Capture the cell that displays the provided text and extract its (x, y) central coordinate. 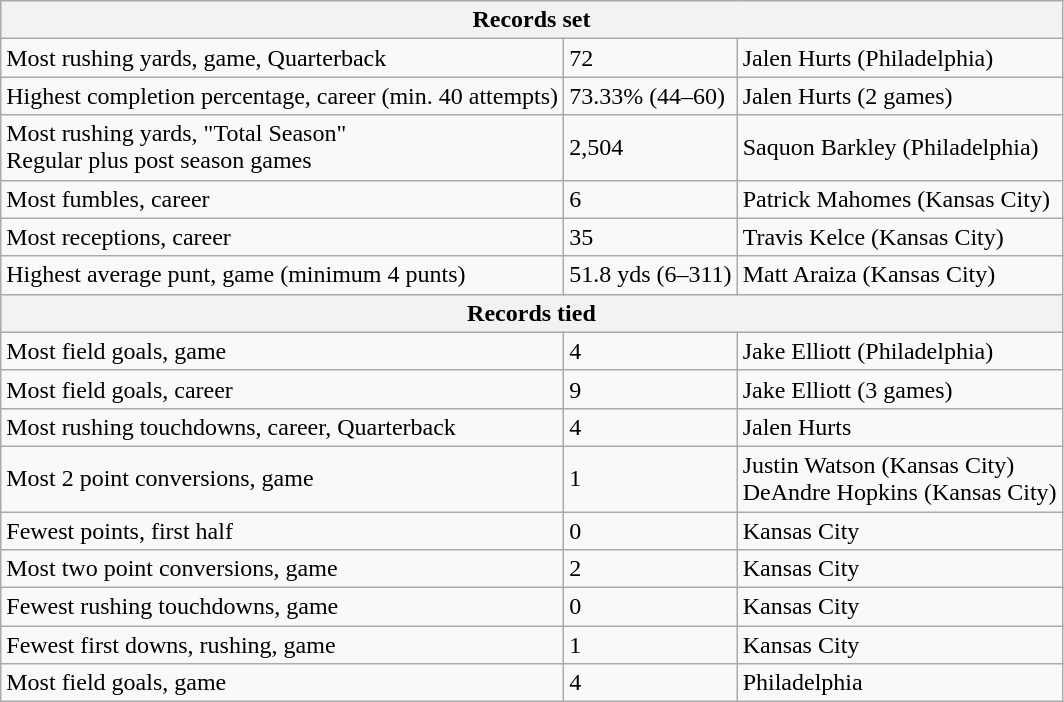
Philadelphia (900, 683)
Travis Kelce (Kansas City) (900, 237)
Most rushing yards, "Total Season"Regular plus post season games (282, 148)
Most rushing yards, game, Quarterback (282, 58)
Most receptions, career (282, 237)
Matt Araiza (Kansas City) (900, 275)
Saquon Barkley (Philadelphia) (900, 148)
Patrick Mahomes (Kansas City) (900, 199)
72 (651, 58)
2 (651, 569)
Most field goals, career (282, 389)
Justin Watson (Kansas City) DeAndre Hopkins (Kansas City) (900, 478)
Jalen Hurts (900, 427)
Most 2 point conversions, game (282, 478)
Most rushing touchdowns, career, Quarterback (282, 427)
6 (651, 199)
Jake Elliott (3 games) (900, 389)
Jalen Hurts (Philadelphia) (900, 58)
Most fumbles, career (282, 199)
Fewest rushing touchdowns, game (282, 607)
Jalen Hurts (2 games) (900, 96)
Fewest points, first half (282, 531)
51.8 yds (6–311) (651, 275)
Fewest first downs, rushing, game (282, 645)
Jake Elliott (Philadelphia) (900, 351)
2,504 (651, 148)
Most two point conversions, game (282, 569)
Highest completion percentage, career (min. 40 attempts) (282, 96)
35 (651, 237)
Records tied (532, 313)
9 (651, 389)
Highest average punt, game (minimum 4 punts) (282, 275)
73.33% (44–60) (651, 96)
Records set (532, 20)
